For the text-containing cell, return its midpoint in [x, y] coordinate format. 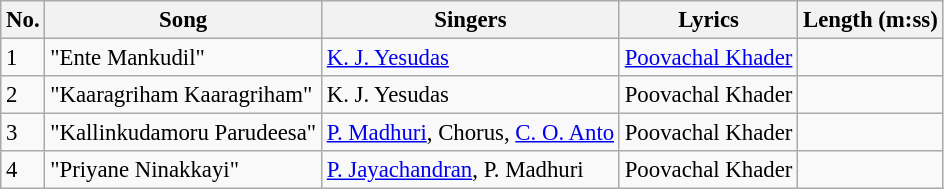
No. [23, 20]
"Priyane Ninakkayi" [184, 170]
"Kaaragriham Kaaragriham" [184, 95]
Lyrics [708, 20]
3 [23, 133]
1 [23, 58]
"Kallinkudamoru Parudeesa" [184, 133]
P. Jayachandran, P. Madhuri [470, 170]
2 [23, 95]
Singers [470, 20]
4 [23, 170]
"Ente Mankudil" [184, 58]
Song [184, 20]
P. Madhuri, Chorus, C. O. Anto [470, 133]
Length (m:ss) [870, 20]
